Provide the [x, y] coordinate of the cell's center where the given text is located.  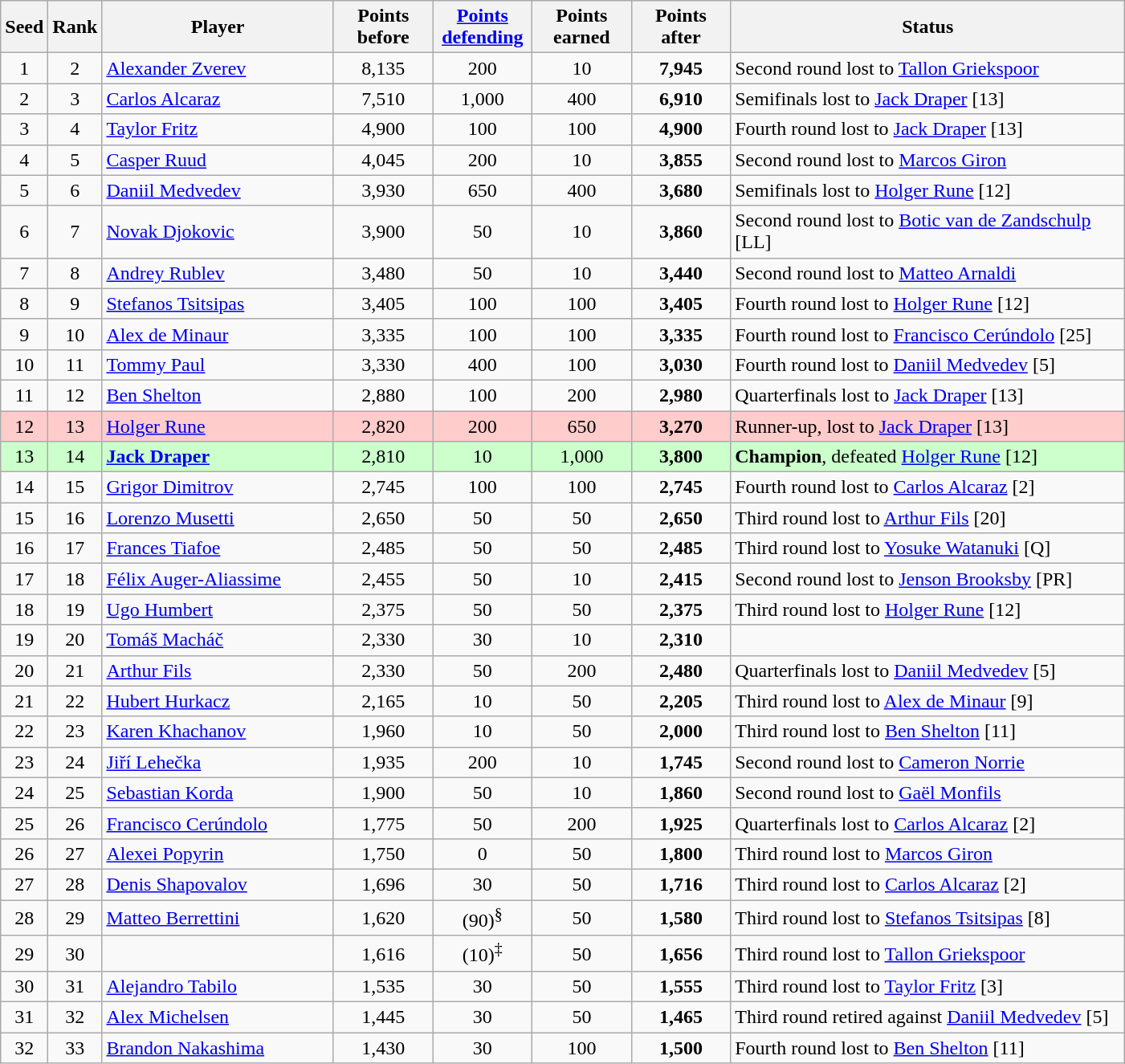
4,045 [383, 160]
Second round lost to Botic van de Zandschulp [LL] [928, 231]
6,910 [681, 99]
Hubert Hurkacz [218, 701]
8,135 [383, 68]
1,935 [383, 762]
Matteo Berrettini [218, 917]
Points earned [582, 27]
1,555 [681, 987]
2,880 [383, 395]
Brandon Nakashima [218, 1048]
3,480 [383, 273]
Semifinals lost to Jack Draper [13] [928, 99]
Third round lost to Arthur Fils [20] [928, 518]
Sebastian Korda [218, 793]
Carlos Alcaraz [218, 99]
1,800 [681, 854]
3,930 [383, 190]
1,925 [681, 823]
Second round lost to Marcos Giron [928, 160]
Player [218, 27]
Félix Auger-Aliassime [218, 579]
Third round lost to Tallon Griekspoor [928, 954]
Frances Tiafoe [218, 548]
Third round lost to Yosuke Watanuki [Q] [928, 548]
1,745 [681, 762]
Rank [75, 27]
Second round lost to Matteo Arnaldi [928, 273]
Points defending [483, 27]
1,750 [383, 854]
Third round lost to Holger Rune [12] [928, 609]
Runner-up, lost to Jack Draper [13] [928, 426]
Seed [24, 27]
3,030 [681, 365]
Second round lost to Cameron Norrie [928, 762]
3,270 [681, 426]
Fourth round lost to Holger Rune [12] [928, 304]
1,535 [383, 987]
Jack Draper [218, 457]
Points after [681, 27]
Fourth round lost to Jack Draper [13] [928, 129]
Taylor Fritz [218, 129]
Third round lost to Taylor Fritz [3] [928, 987]
Quarterfinals lost to Daniil Medvedev [5] [928, 671]
Fourth round lost to Daniil Medvedev [5] [928, 365]
1,580 [681, 917]
Francisco Cerúndolo [218, 823]
Holger Rune [218, 426]
Third round lost to Ben Shelton [11] [928, 732]
Ben Shelton [218, 395]
3,680 [681, 190]
1,860 [681, 793]
Daniil Medvedev [218, 190]
Second round lost to Tallon Griekspoor [928, 68]
2,310 [681, 640]
Fourth round lost to Francisco Cerúndolo [25] [928, 334]
Alexander Zverev [218, 68]
Third round lost to Alex de Minaur [9] [928, 701]
Casper Ruud [218, 160]
3,860 [681, 231]
Third round lost to Marcos Giron [928, 854]
2,980 [681, 395]
2,000 [681, 732]
1,775 [383, 823]
1,656 [681, 954]
1,430 [383, 1048]
1,620 [383, 917]
3,900 [383, 231]
Points before [383, 27]
2,810 [383, 457]
Champion, defeated Holger Rune [12] [928, 457]
Alejandro Tabilo [218, 987]
Jiří Lehečka [218, 762]
2,415 [681, 579]
0 [483, 854]
Denis Shapovalov [218, 884]
1,616 [383, 954]
2,165 [383, 701]
33 [75, 1048]
Alex Michelsen [218, 1017]
7,945 [681, 68]
Second round lost to Gaël Monfils [928, 793]
1,900 [383, 793]
Alex de Minaur [218, 334]
1,716 [681, 884]
Third round retired against Daniil Medvedev [5] [928, 1017]
Grigor Dimitrov [218, 487]
3,440 [681, 273]
1,445 [383, 1017]
1,500 [681, 1048]
Third round lost to Stefanos Tsitsipas [8] [928, 917]
Third round lost to Carlos Alcaraz [2] [928, 884]
Fourth round lost to Carlos Alcaraz [2] [928, 487]
2,205 [681, 701]
Stefanos Tsitsipas [218, 304]
Tommy Paul [218, 365]
2,820 [383, 426]
Quarterfinals lost to Carlos Alcaraz [2] [928, 823]
1,696 [383, 884]
Andrey Rublev [218, 273]
3,855 [681, 160]
(10)‡ [483, 954]
(90)§ [483, 917]
Alexei Popyrin [218, 854]
1 [24, 68]
1,960 [383, 732]
Ugo Humbert [218, 609]
Tomáš Macháč [218, 640]
Quarterfinals lost to Jack Draper [13] [928, 395]
Lorenzo Musetti [218, 518]
Semifinals lost to Holger Rune [12] [928, 190]
7,510 [383, 99]
2,455 [383, 579]
Arthur Fils [218, 671]
1,465 [681, 1017]
Second round lost to Jenson Brooksby [PR] [928, 579]
3,800 [681, 457]
3,330 [383, 365]
Novak Djokovic [218, 231]
Fourth round lost to Ben Shelton [11] [928, 1048]
Karen Khachanov [218, 732]
Status [928, 27]
2,480 [681, 671]
